Scan for the cell matching the given text and deliver its (X, Y) coordinate at center. 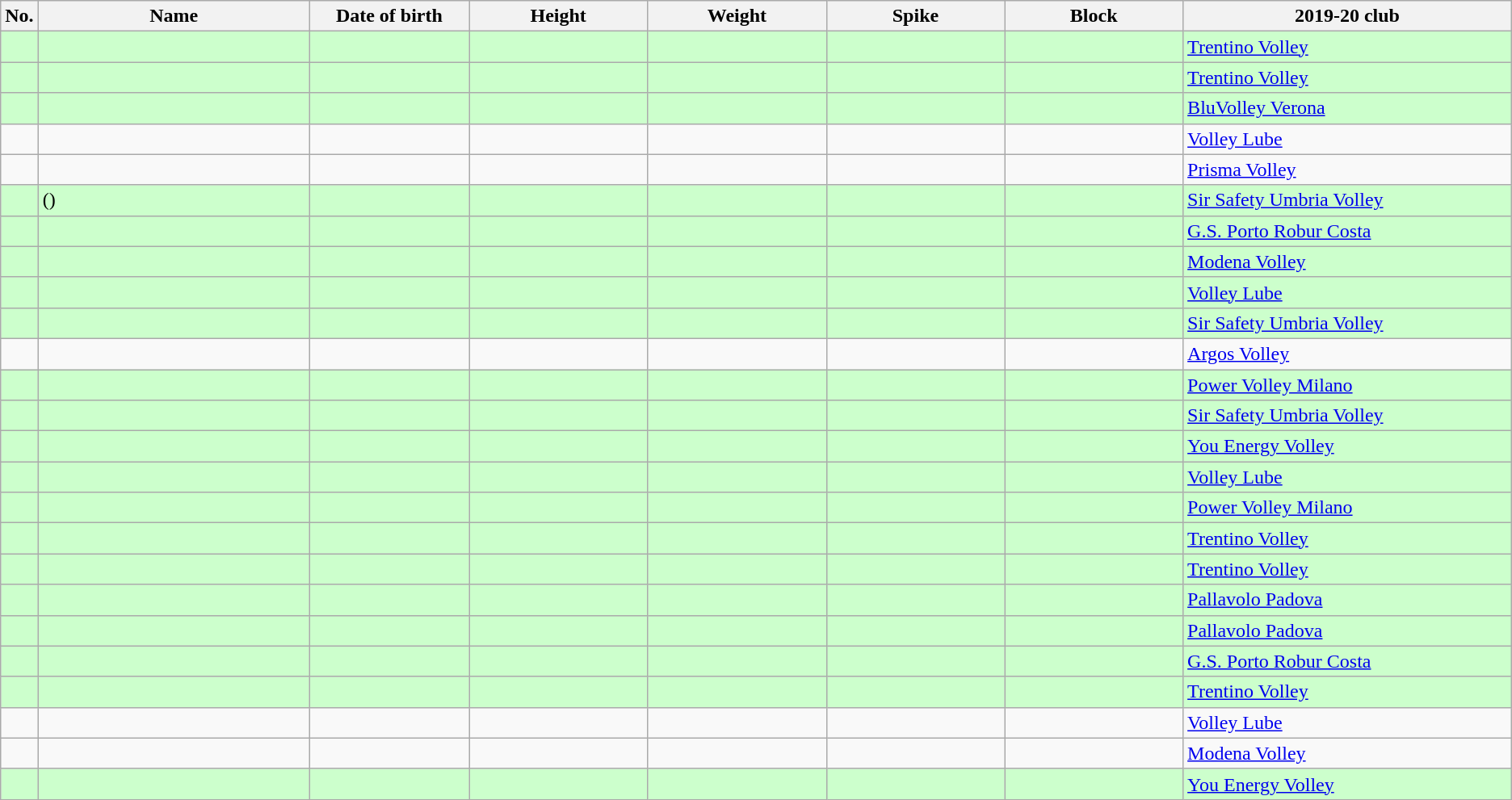
Weight (737, 16)
() (174, 200)
Block (1094, 16)
Date of birth (389, 16)
BluVolley Verona (1347, 108)
No. (19, 16)
Spike (916, 16)
Prisma Volley (1347, 170)
Height (559, 16)
Argos Volley (1347, 354)
2019-20 club (1347, 16)
Name (174, 16)
